Provide the (X, Y) coordinate of the cell's center where the given text is located.  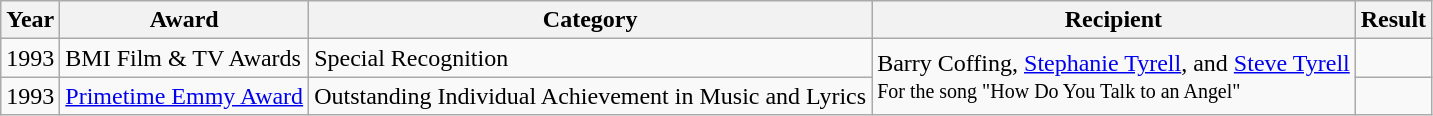
Outstanding Individual Achievement in Music and Lyrics (590, 96)
Recipient (1114, 20)
Category (590, 20)
Result (1393, 20)
Award (184, 20)
Special Recognition (590, 58)
BMI Film & TV Awards (184, 58)
Barry Coffing, Stephanie Tyrell, and Steve TyrellFor the song "How Do You Talk to an Angel" (1114, 77)
Primetime Emmy Award (184, 96)
Year (30, 20)
